Scan for the cell matching the given text and deliver its (X, Y) coordinate at center. 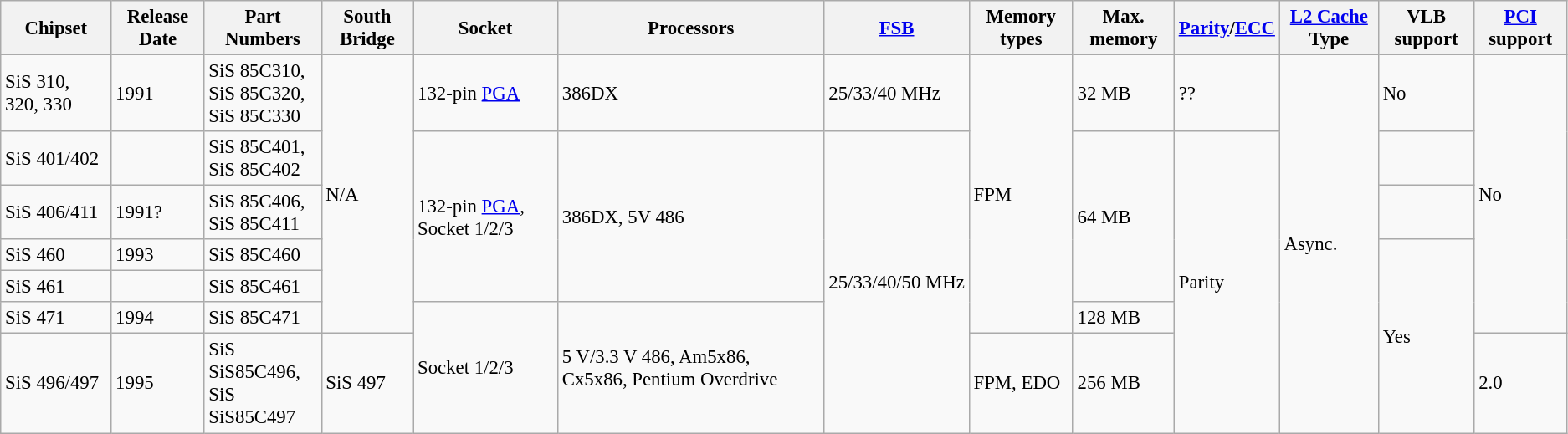
Max. memory (1123, 28)
SiS 85C471 (263, 319)
Socket (485, 28)
SiS 85C461 (263, 287)
SiS 406/411 (56, 212)
South Bridge (367, 28)
SiS 461 (56, 287)
SiS 401/402 (56, 159)
SiS 85C401,SiS 85C402 (263, 159)
N/A (367, 195)
256 MB (1123, 383)
132-pin PGA, Socket 1/2/3 (485, 217)
Socket 1/2/3 (485, 368)
SiS 460 (56, 255)
5 V/3.3 V 486, Am5x86, Cx5x86, Pentium Overdrive (690, 368)
2.0 (1521, 383)
Processors (690, 28)
386DX, 5V 486 (690, 217)
1995 (157, 383)
?? (1227, 94)
1993 (157, 255)
Chipset (56, 28)
Yes (1426, 336)
64 MB (1123, 217)
SiS 85C310,SiS 85C320,SiS 85C330 (263, 94)
1991? (157, 212)
SiS 471 (56, 319)
386DX (690, 94)
25/33/40/50 MHz (897, 283)
L2 Cache Type (1329, 28)
1994 (157, 319)
SiS 497 (367, 383)
Part Numbers (263, 28)
SiS 310, 320, 330 (56, 94)
FPM, EDO (1021, 383)
1991 (157, 94)
Async. (1329, 244)
FPM (1021, 195)
Release Date (157, 28)
25/33/40 MHz (897, 94)
128 MB (1123, 319)
132-pin PGA (485, 94)
SiS SiS85C496,SiS SiS85C497 (263, 383)
SiS 85C406,SiS 85C411 (263, 212)
Parity (1227, 283)
Memory types (1021, 28)
32 MB (1123, 94)
FSB (897, 28)
Parity/ECC (1227, 28)
VLB support (1426, 28)
SiS 85C460 (263, 255)
SiS 496/497 (56, 383)
PCI support (1521, 28)
